Extract the (X, Y) coordinate from the center of the cell holding the provided text.  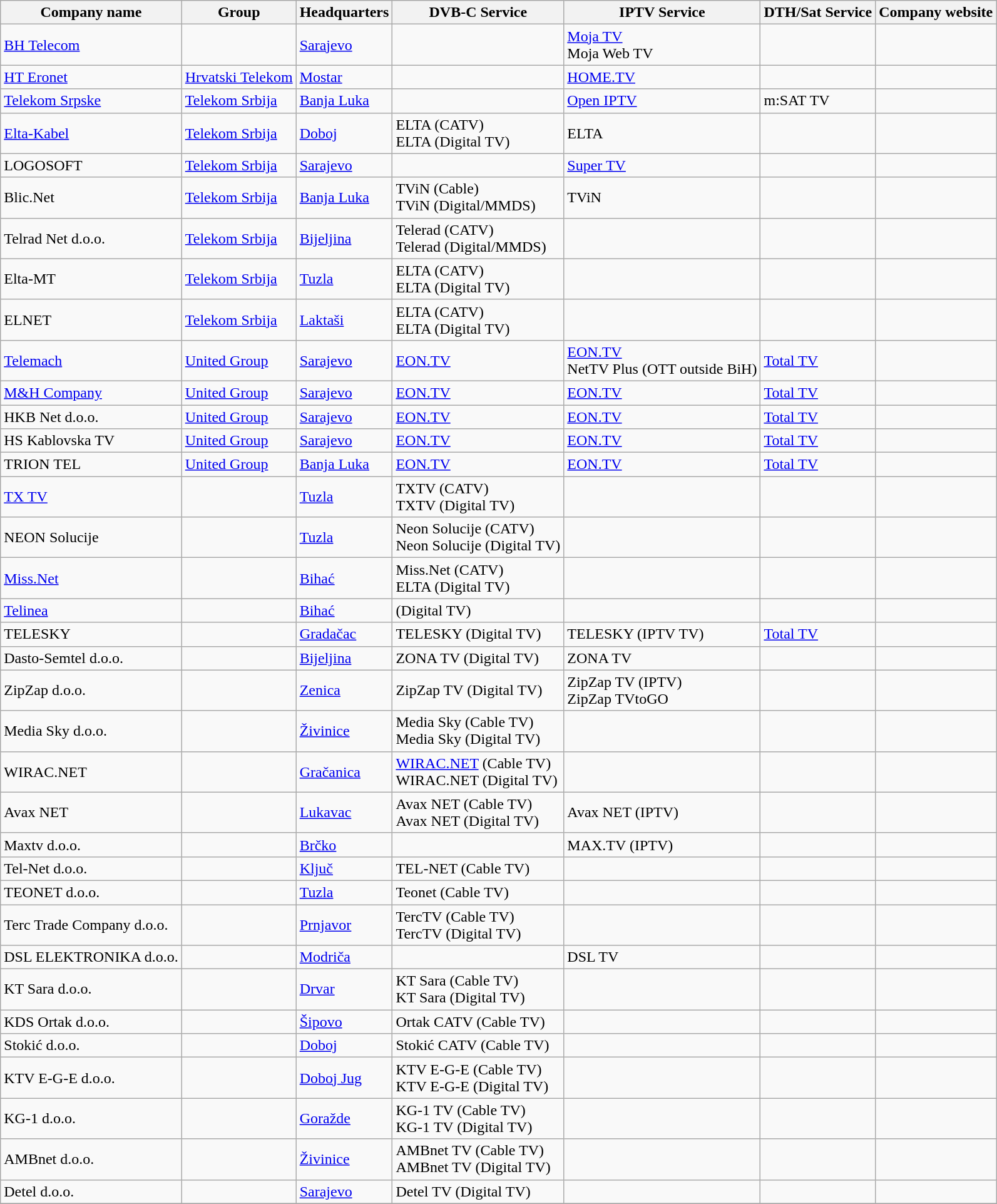
Media Sky (Cable TV) Media Sky (Digital TV) (478, 731)
KG-1 d.o.o. (91, 1118)
TercTV (Cable TV) TercTV (Digital TV) (478, 924)
TEONET d.o.o. (91, 892)
Open IPTV (662, 101)
ZipZap d.o.o. (91, 690)
KTV E-G-E d.o.o. (91, 1078)
BH Telecom (91, 45)
HS Kablovska TV (91, 441)
Doboj Jug (344, 1078)
ZipZap TV (IPTV) ZipZap TVtoGO (662, 690)
ZipZap TV (Digital TV) (478, 690)
Detel d.o.o. (91, 1191)
DSL ELEKTRONIKA d.o.o. (91, 957)
Brčko (344, 845)
Avax NET (IPTV) (662, 813)
M&H Company (91, 393)
Tel-Net d.o.o. (91, 868)
Stokić d.o.o. (91, 1046)
Drvar (344, 989)
(Digital TV) (478, 610)
NEON Solucije (91, 537)
DTH/Sat Service (818, 13)
ELTA (662, 133)
Telekom Srpske (91, 101)
AMBnet d.o.o. (91, 1160)
Maxtv d.o.o. (91, 845)
Prnjavor (344, 924)
Telerad (CATV) Telerad (Digital/MMDS) (478, 238)
TELESKY (Digital TV) (478, 634)
DVB-C Service (478, 13)
ELNET (91, 319)
m:SAT TV (818, 101)
Miss.Net (CATV) ELTA (Digital TV) (478, 579)
Lukavac (344, 813)
Ortak CATV (Cable TV) (478, 1022)
Company website (936, 13)
Terc Trade Company d.o.o. (91, 924)
Avax NET (91, 813)
Telrad Net d.o.o. (91, 238)
Gračanica (344, 771)
Zenica (344, 690)
IPTV Service (662, 13)
TELESKY (IPTV TV) (662, 634)
Media Sky d.o.o. (91, 731)
TRION TEL (91, 465)
Telemach (91, 361)
Mostar (344, 77)
LOGOSOFT (91, 165)
ZONA TV (Digital TV) (478, 658)
HT Eronet (91, 77)
Teonet (Cable TV) (478, 892)
HKB Net d.o.o. (91, 416)
KTV E-G-E (Cable TV) KTV E-G-E (Digital TV) (478, 1078)
Ključ (344, 868)
TEL-NET (Cable TV) (478, 868)
Elta-Kabel (91, 133)
Avax NET (Cable TV) Avax NET (Digital TV) (478, 813)
Neon Solucije (CATV) Neon Solucije (Digital TV) (478, 537)
Hrvatski Telekom (239, 77)
KT Sara (Cable TV) KT Sara (Digital TV) (478, 989)
Laktaši (344, 319)
Miss.Net (91, 579)
Blic.Net (91, 198)
Group (239, 13)
WIRAC.NET (Cable TV) WIRAC.NET (Digital TV) (478, 771)
Šipovo (344, 1022)
DSL TV (662, 957)
Detel TV (Digital TV) (478, 1191)
Elta-MT (91, 279)
Dasto-Semtel d.o.o. (91, 658)
TXTV (CATV) TXTV (Digital TV) (478, 497)
Gradačac (344, 634)
Super TV (662, 165)
MAX.TV (IPTV) (662, 845)
Moja TV Moja Web TV (662, 45)
EON.TV NetTV Plus (OTT outside BiH) (662, 361)
TViN (Cable) TViN (Digital/MMDS) (478, 198)
Company name (91, 13)
TELESKY (91, 634)
KDS Ortak d.o.o. (91, 1022)
TX TV (91, 497)
TViN (662, 198)
WIRAC.NET (91, 771)
Modriča (344, 957)
Stokić CATV (Cable TV) (478, 1046)
Goražde (344, 1118)
Headquarters (344, 13)
KG-1 TV (Cable TV) KG-1 TV (Digital TV) (478, 1118)
HOME.TV (662, 77)
KT Sara d.o.o. (91, 989)
AMBnet TV (Cable TV) AMBnet TV (Digital TV) (478, 1160)
Telinea (91, 610)
ZONA TV (662, 658)
